From the cell containing the given text, extract its center point as [X, Y] coordinate. 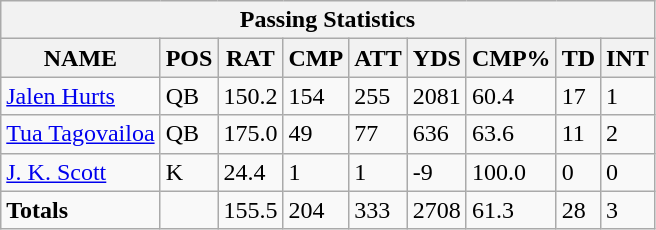
2708 [436, 210]
2081 [436, 96]
3 [628, 210]
Tua Tagovailoa [80, 134]
61.3 [511, 210]
RAT [250, 58]
49 [316, 134]
636 [436, 134]
K [189, 172]
ATT [378, 58]
CMP [316, 58]
60.4 [511, 96]
24.4 [250, 172]
28 [578, 210]
100.0 [511, 172]
-9 [436, 172]
Totals [80, 210]
77 [378, 134]
17 [578, 96]
TD [578, 58]
150.2 [250, 96]
NAME [80, 58]
J. K. Scott [80, 172]
Jalen Hurts [80, 96]
155.5 [250, 210]
154 [316, 96]
63.6 [511, 134]
INT [628, 58]
175.0 [250, 134]
333 [378, 210]
11 [578, 134]
2 [628, 134]
Passing Statistics [328, 20]
204 [316, 210]
POS [189, 58]
255 [378, 96]
YDS [436, 58]
CMP% [511, 58]
